For the text-containing cell, return its midpoint in [X, Y] coordinate format. 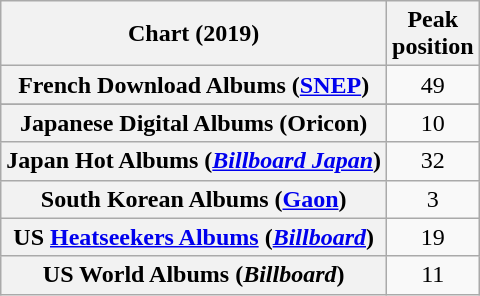
US Heatseekers Albums (Billboard) [194, 237]
3 [433, 199]
South Korean Albums (Gaon) [194, 199]
19 [433, 237]
10 [433, 123]
11 [433, 275]
49 [433, 85]
32 [433, 161]
French Download Albums (SNEP) [194, 85]
Peakposition [433, 34]
Japan Hot Albums (Billboard Japan) [194, 161]
US World Albums (Billboard) [194, 275]
Japanese Digital Albums (Oricon) [194, 123]
Chart (2019) [194, 34]
